For the text-containing cell, return its midpoint in [X, Y] coordinate format. 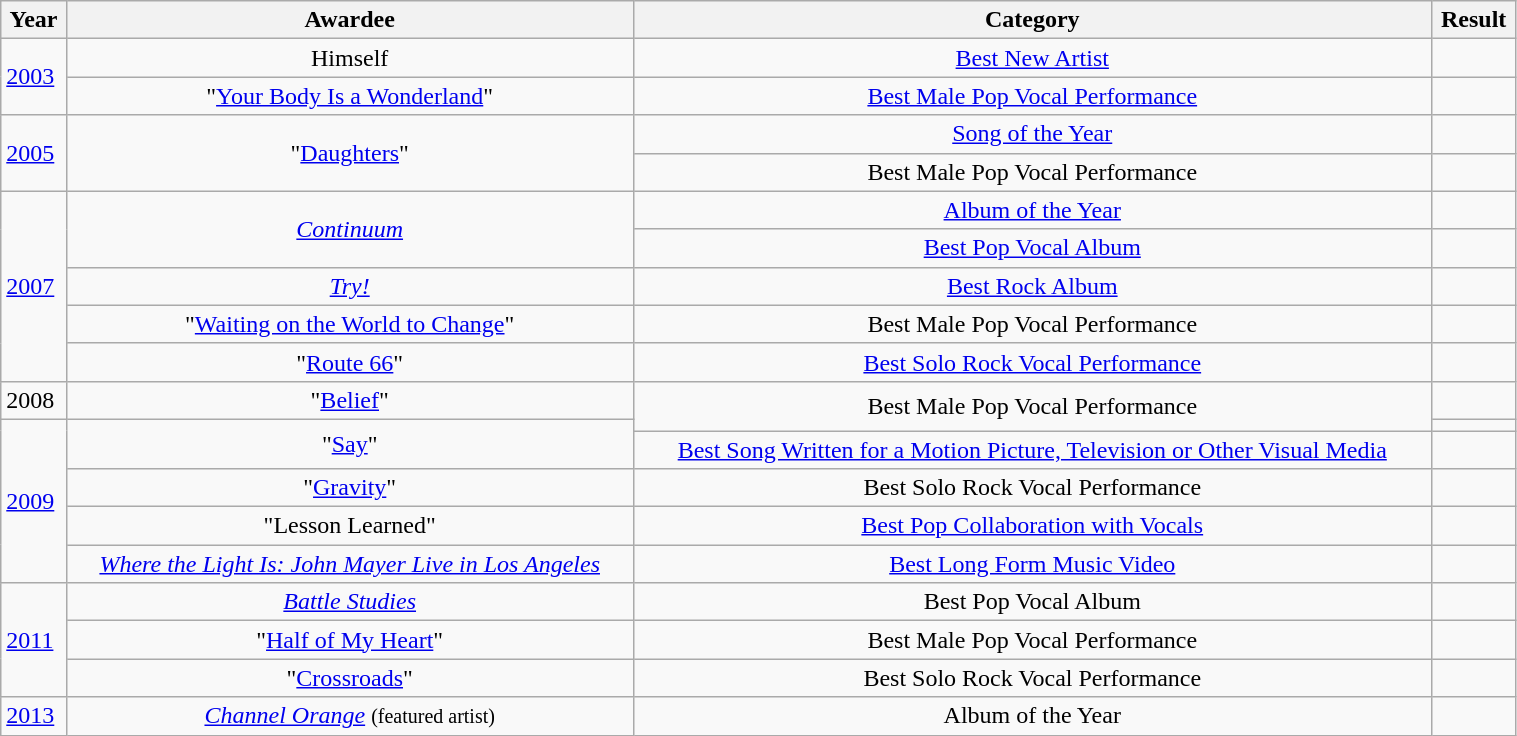
Battle Studies [350, 602]
Where the Light Is: John Mayer Live in Los Angeles [350, 564]
"Say" [350, 444]
Best Rock Album [1032, 286]
2003 [34, 77]
"Belief" [350, 400]
Try! [350, 286]
Channel Orange (featured artist) [350, 716]
"Gravity" [350, 488]
2005 [34, 153]
Awardee [350, 20]
Best Pop Collaboration with Vocals [1032, 526]
"Crossroads" [350, 678]
"Route 66" [350, 362]
Result [1474, 20]
2013 [34, 716]
Himself [350, 58]
Best Song Written for a Motion Picture, Television or Other Visual Media [1032, 449]
"Your Body Is a Wonderland" [350, 96]
Song of the Year [1032, 134]
2009 [34, 500]
Continuum [350, 229]
"Lesson Learned" [350, 526]
Best Long Form Music Video [1032, 564]
Year [34, 20]
2011 [34, 640]
Category [1032, 20]
"Waiting on the World to Change" [350, 324]
2007 [34, 286]
2008 [34, 400]
"Half of My Heart" [350, 640]
Best New Artist [1032, 58]
"Daughters" [350, 153]
